Determine the [x, y] coordinate at the center of the cell enclosing the given text.  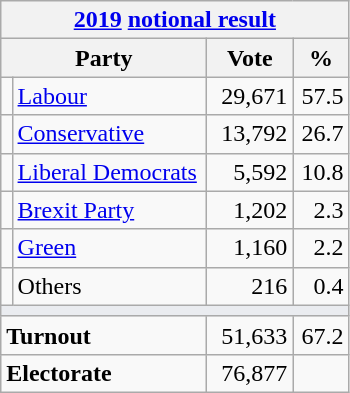
76,877 [250, 373]
Labour [110, 96]
1,160 [250, 248]
13,792 [250, 134]
Party [104, 58]
10.8 [321, 172]
Turnout [104, 335]
Others [110, 286]
Conservative [110, 134]
2.3 [321, 210]
1,202 [250, 210]
Brexit Party [110, 210]
Vote [250, 58]
Liberal Democrats [110, 172]
51,633 [250, 335]
57.5 [321, 96]
26.7 [321, 134]
0.4 [321, 286]
216 [250, 286]
% [321, 58]
5,592 [250, 172]
Green [110, 248]
2019 notional result [175, 20]
67.2 [321, 335]
29,671 [250, 96]
2.2 [321, 248]
Electorate [104, 373]
